Identify which cell holds the provided text, then report its [x, y] central coordinate. 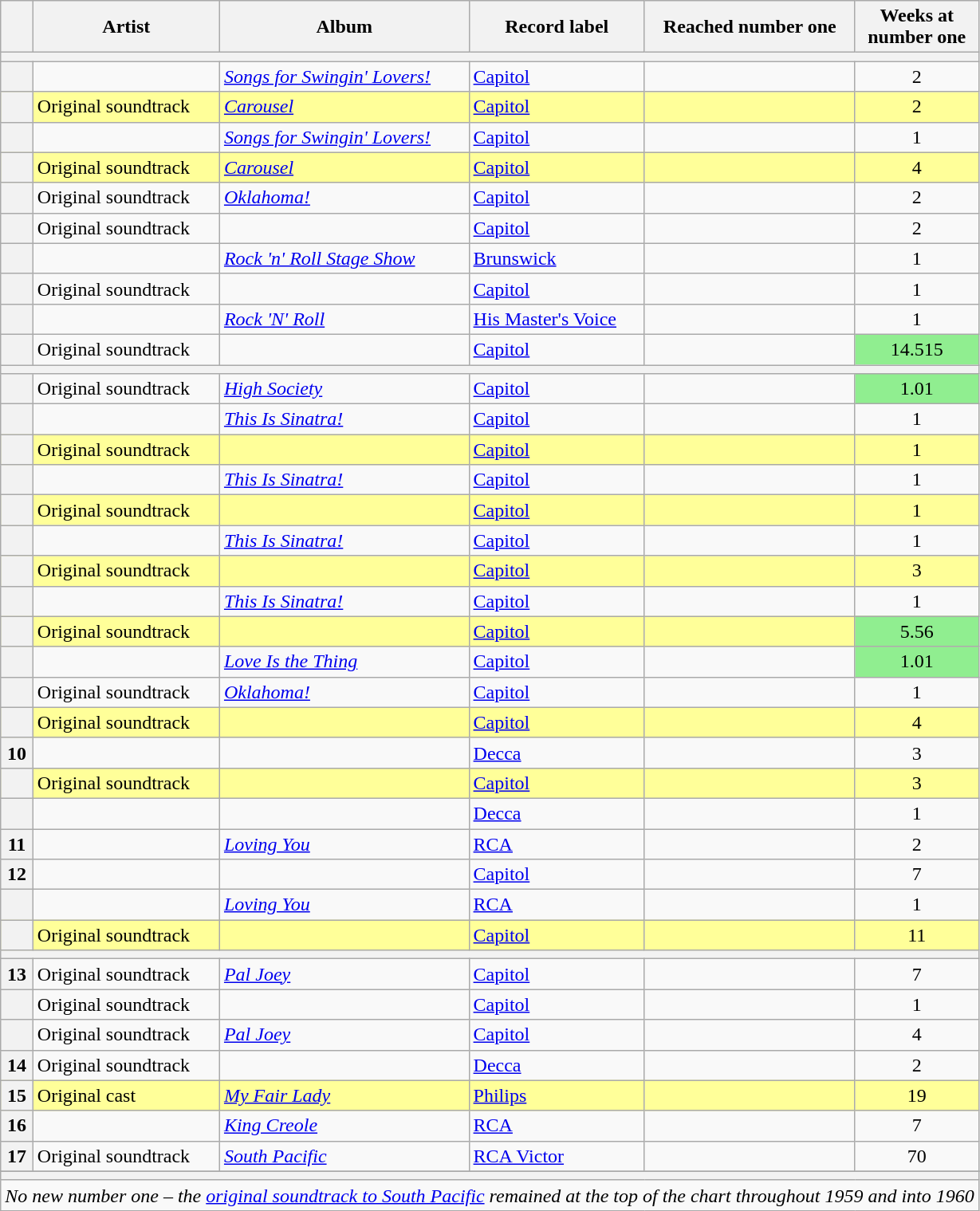
15 [18, 1095]
Album [344, 27]
Weeks atnumber one [917, 27]
Artist [126, 27]
South Pacific [344, 1156]
Rock 'n' Roll Stage Show [344, 258]
5.56 [917, 631]
No new number one – the original soundtrack to South Pacific remained at the top of the chart throughout 1959 and into 1960 [490, 1195]
14 [18, 1065]
10 [18, 753]
14.515 [917, 349]
Philips [557, 1095]
Rock 'N' Roll [344, 319]
His Master's Voice [557, 319]
19 [917, 1095]
16 [18, 1126]
Original cast [126, 1095]
My Fair Lady [344, 1095]
High Society [344, 389]
King Creole [344, 1126]
Record label [557, 27]
13 [18, 974]
RCA Victor [557, 1156]
70 [917, 1156]
Love Is the Thing [344, 662]
Reached number one [750, 27]
Brunswick [557, 258]
17 [18, 1156]
12 [18, 875]
